Identify which cell holds the provided text, then report its [x, y] central coordinate. 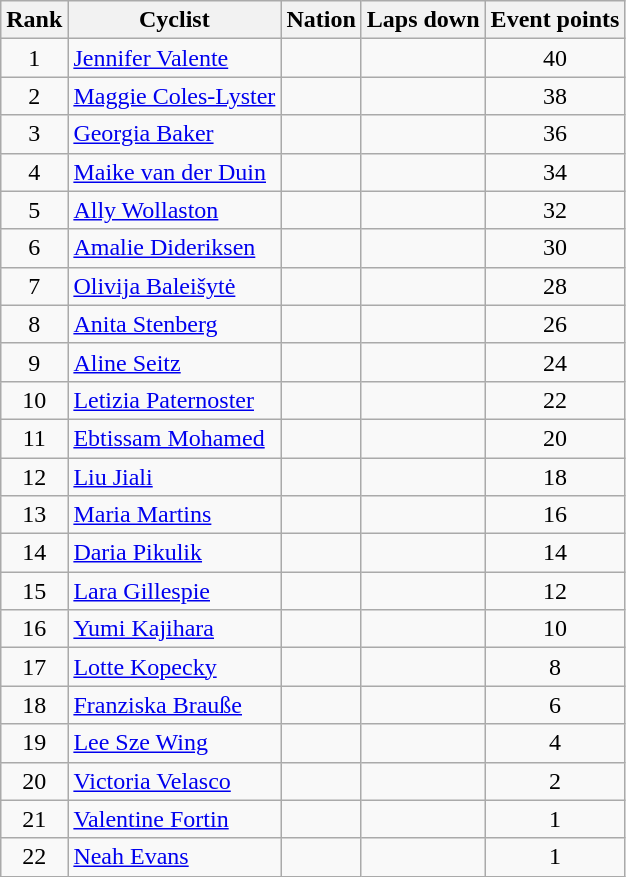
36 [555, 134]
Ally Wollaston [174, 210]
Cyclist [174, 20]
5 [34, 210]
Neah Evans [174, 857]
Maria Martins [174, 515]
13 [34, 515]
Georgia Baker [174, 134]
Rank [34, 20]
Event points [555, 20]
15 [34, 591]
Victoria Velasco [174, 781]
32 [555, 210]
21 [34, 819]
19 [34, 743]
38 [555, 96]
Franziska Brauße [174, 705]
24 [555, 362]
Jennifer Valente [174, 58]
40 [555, 58]
11 [34, 438]
34 [555, 172]
30 [555, 248]
Lee Sze Wing [174, 743]
9 [34, 362]
Maike van der Duin [174, 172]
7 [34, 286]
Olivija Baleišytė [174, 286]
Amalie Dideriksen [174, 248]
26 [555, 324]
28 [555, 286]
Valentine Fortin [174, 819]
Anita Stenberg [174, 324]
Liu Jiali [174, 477]
Lotte Kopecky [174, 667]
Laps down [423, 20]
Yumi Kajihara [174, 629]
Letizia Paternoster [174, 400]
Maggie Coles-Lyster [174, 96]
17 [34, 667]
Lara Gillespie [174, 591]
Daria Pikulik [174, 553]
Nation [321, 20]
Ebtissam Mohamed [174, 438]
3 [34, 134]
Aline Seitz [174, 362]
